From the cell containing the given text, extract its center point as (x, y) coordinate. 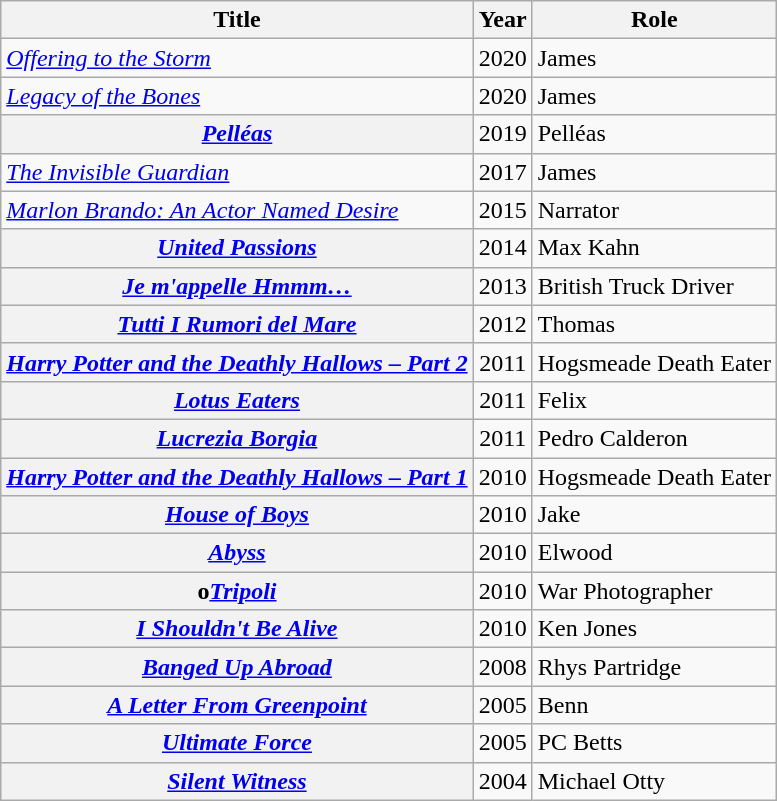
Michael Otty (654, 781)
British Truck Driver (654, 286)
2015 (502, 210)
Banged Up Abroad (237, 667)
Lotus Eaters (237, 400)
A Letter From Greenpoint (237, 705)
Jake (654, 515)
2012 (502, 324)
2008 (502, 667)
Benn (654, 705)
War Photographer (654, 591)
Title (237, 20)
2013 (502, 286)
Tutti I Rumori del Mare (237, 324)
2019 (502, 134)
Legacy of the Bones (237, 96)
Thomas (654, 324)
United Passions (237, 248)
Je m'appelle Hmmm… (237, 286)
Elwood (654, 553)
Offering to the Storm (237, 58)
Abyss (237, 553)
Ken Jones (654, 629)
Pedro Calderon (654, 438)
Ultimate Force (237, 743)
I Shouldn't Be Alive (237, 629)
Lucrezia Borgia (237, 438)
Felix (654, 400)
Silent Witness (237, 781)
Narrator (654, 210)
Max Kahn (654, 248)
Year (502, 20)
oTripoli (237, 591)
The Invisible Guardian (237, 172)
House of Boys (237, 515)
Harry Potter and the Deathly Hallows – Part 1 (237, 477)
Marlon Brando: An Actor Named Desire (237, 210)
2004 (502, 781)
PC Betts (654, 743)
2014 (502, 248)
Rhys Partridge (654, 667)
Role (654, 20)
2017 (502, 172)
Harry Potter and the Deathly Hallows – Part 2 (237, 362)
